From the cell containing the given text, extract its center point as (X, Y) coordinate. 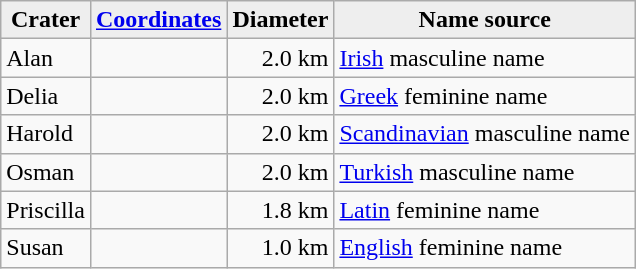
Turkish masculine name (485, 172)
Osman (46, 172)
Irish masculine name (485, 58)
Susan (46, 248)
Coordinates (158, 20)
Alan (46, 58)
Diameter (280, 20)
Priscilla (46, 210)
Delia (46, 96)
1.8 km (280, 210)
Scandinavian masculine name (485, 134)
Latin feminine name (485, 210)
Greek feminine name (485, 96)
English feminine name (485, 248)
Crater (46, 20)
Harold (46, 134)
1.0 km (280, 248)
Name source (485, 20)
